Return [x, y] of the center of cell containing provided text 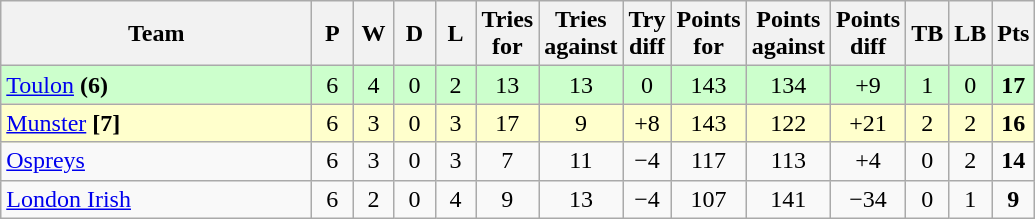
London Irish [156, 199]
Munster [7] [156, 123]
14 [1014, 161]
107 [708, 199]
Team [156, 34]
Pts [1014, 34]
Points for [708, 34]
D [414, 34]
Points diff [868, 34]
L [456, 34]
+4 [868, 161]
141 [788, 199]
Ospreys [156, 161]
TB [928, 34]
+9 [868, 85]
16 [1014, 123]
Try diff [647, 34]
−34 [868, 199]
Toulon (6) [156, 85]
W [374, 34]
+21 [868, 123]
+8 [647, 123]
7 [508, 161]
P [332, 34]
117 [708, 161]
Tries against [581, 34]
LB [970, 34]
Tries for [508, 34]
11 [581, 161]
113 [788, 161]
134 [788, 85]
122 [788, 123]
Points against [788, 34]
